Return (x, y) of the center of cell containing provided text 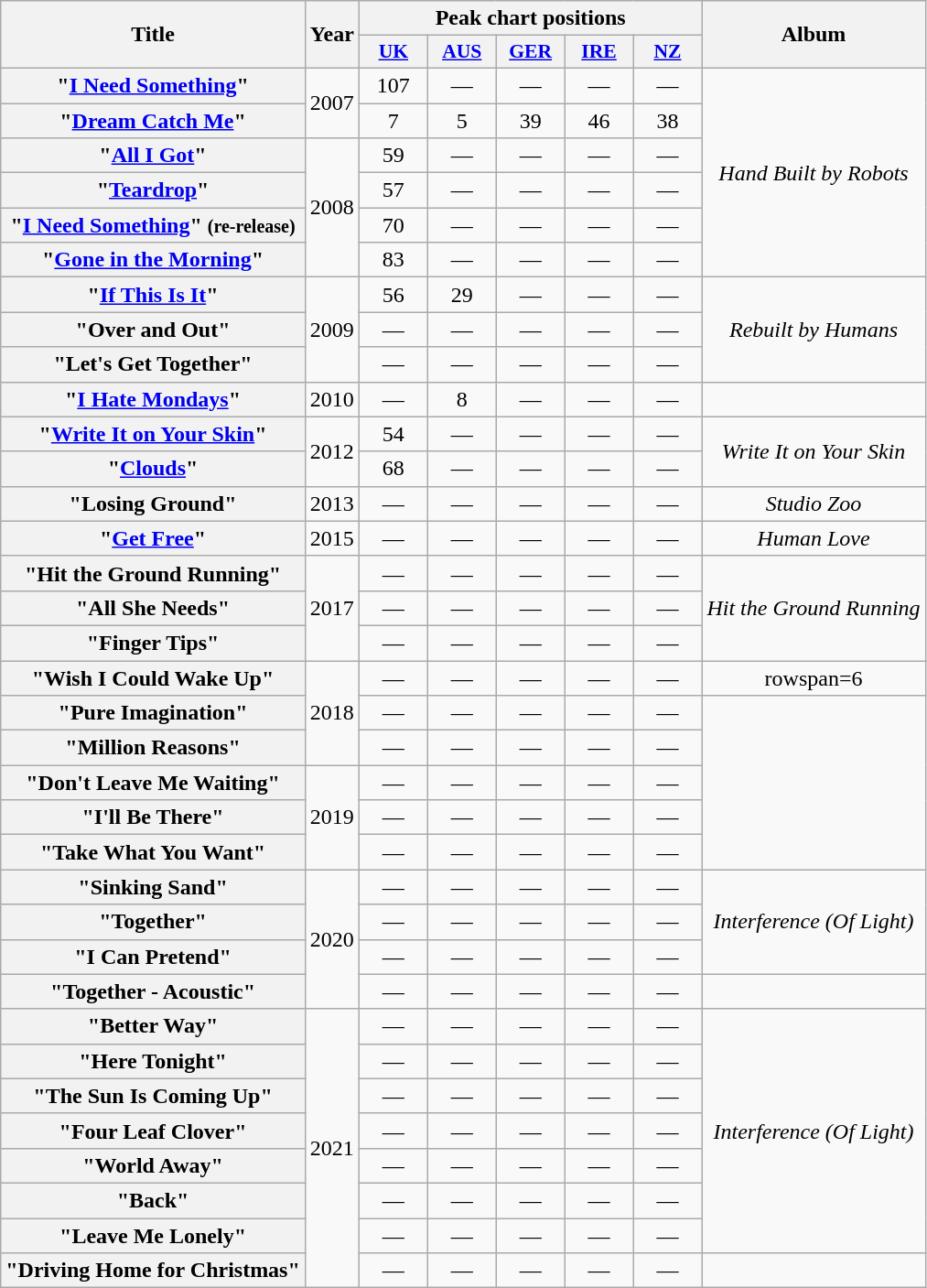
"Gone in the Morning" (154, 260)
"Together" (154, 922)
"I Can Pretend" (154, 957)
70 (393, 225)
"Sinking Sand" (154, 887)
2012 (331, 451)
"Leave Me Lonely" (154, 1235)
"Losing Ground" (154, 503)
"I'll Be There" (154, 817)
Studio Zoo (814, 503)
"World Away" (154, 1165)
68 (393, 469)
54 (393, 434)
38 (668, 120)
Title (154, 35)
2019 (331, 817)
"Take What You Want" (154, 852)
Year (331, 35)
"Hit the Ground Running" (154, 573)
2020 (331, 939)
GER (531, 52)
2009 (331, 330)
UK (393, 52)
IRE (598, 52)
rowspan=6 (814, 678)
"All I Got" (154, 156)
"Write It on Your Skin" (154, 434)
56 (393, 295)
"Here Tonight" (154, 1061)
29 (461, 295)
Hit the Ground Running (814, 608)
Hand Built by Robots (814, 172)
2013 (331, 503)
5 (461, 120)
Rebuilt by Humans (814, 330)
"Clouds" (154, 469)
"Wish I Could Wake Up" (154, 678)
"The Sun Is Coming Up" (154, 1096)
2015 (331, 538)
2017 (331, 608)
Human Love (814, 538)
2018 (331, 713)
2010 (331, 399)
"Back" (154, 1200)
2021 (331, 1148)
"I Need Something" (154, 85)
"Finger Tips" (154, 643)
8 (461, 399)
"If This Is It" (154, 295)
NZ (668, 52)
AUS (461, 52)
Peak chart positions (531, 18)
"Better Way" (154, 1026)
59 (393, 156)
"Four Leaf Clover" (154, 1131)
Write It on Your Skin (814, 451)
"Let's Get Together" (154, 364)
Album (814, 35)
"Get Free" (154, 538)
2008 (331, 208)
"Million Reasons" (154, 748)
83 (393, 260)
"Together - Acoustic" (154, 991)
"Over and Out" (154, 330)
"Don't Leave Me Waiting" (154, 783)
46 (598, 120)
"I Hate Mondays" (154, 399)
"I Need Something" (re-release) (154, 225)
107 (393, 85)
7 (393, 120)
"Teardrop" (154, 190)
"All She Needs" (154, 608)
"Dream Catch Me" (154, 120)
57 (393, 190)
"Driving Home for Christmas" (154, 1271)
39 (531, 120)
"Pure Imagination" (154, 713)
2007 (331, 103)
